Search for the cell housing the specified text and yield its (X, Y) center coordinate. 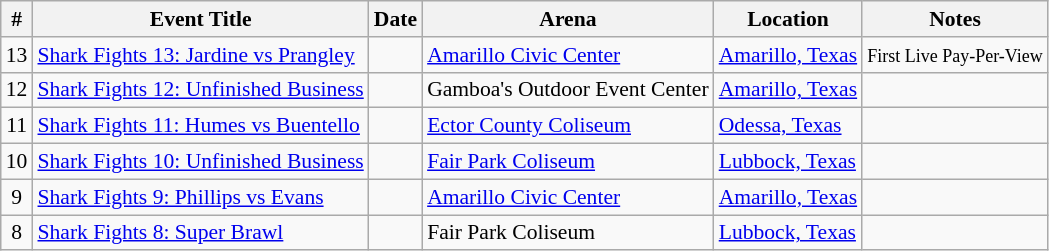
Shark Fights 12: Unfinished Business (200, 90)
First Live Pay-Per-View (955, 55)
Odessa, Texas (788, 126)
Date (396, 19)
Shark Fights 13: Jardine vs Prangley (200, 55)
Shark Fights 10: Unfinished Business (200, 162)
Notes (955, 19)
11 (17, 126)
10 (17, 162)
# (17, 19)
Ector County Coliseum (568, 126)
Shark Fights 11: Humes vs Buentello (200, 126)
Shark Fights 8: Super Brawl (200, 233)
Location (788, 19)
12 (17, 90)
Arena (568, 19)
9 (17, 197)
Gamboa's Outdoor Event Center (568, 90)
13 (17, 55)
Shark Fights 9: Phillips vs Evans (200, 197)
8 (17, 233)
Event Title (200, 19)
